Return (X, Y) of the center of cell containing provided text 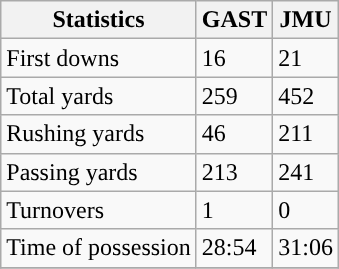
JMU (306, 20)
31:06 (306, 248)
Time of possession (99, 248)
452 (306, 96)
16 (234, 58)
211 (306, 134)
28:54 (234, 248)
Turnovers (99, 210)
46 (234, 134)
21 (306, 58)
241 (306, 172)
Statistics (99, 20)
Total yards (99, 96)
GAST (234, 20)
First downs (99, 58)
259 (234, 96)
1 (234, 210)
Rushing yards (99, 134)
Passing yards (99, 172)
213 (234, 172)
0 (306, 210)
